Detect which cell encompasses the target text, then output its (x, y) center coordinate. 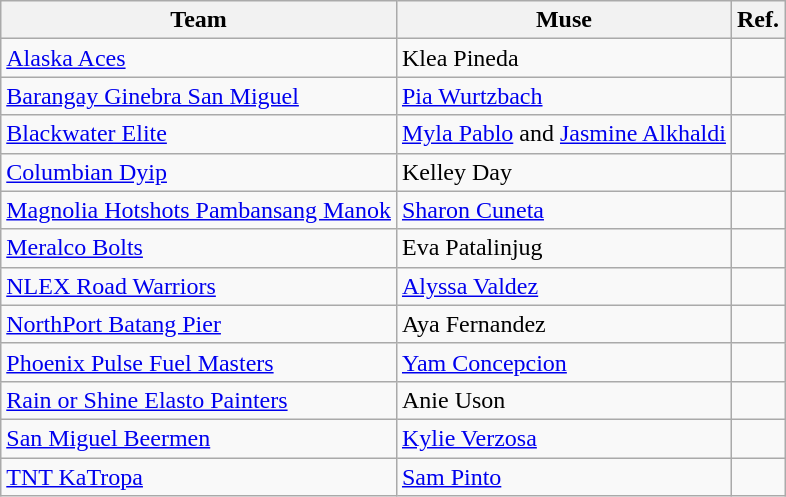
Columbian Dyip (199, 172)
Meralco Bolts (199, 248)
Sharon Cuneta (564, 210)
Sam Pinto (564, 477)
Barangay Ginebra San Miguel (199, 96)
Eva Patalinjug (564, 248)
Anie Uson (564, 400)
Ref. (758, 20)
Muse (564, 20)
Alyssa Valdez (564, 286)
Kylie Verzosa (564, 438)
TNT KaTropa (199, 477)
Klea Pineda (564, 58)
Alaska Aces (199, 58)
Myla Pablo and Jasmine Alkhaldi (564, 134)
Team (199, 20)
NorthPort Batang Pier (199, 324)
Pia Wurtzbach (564, 96)
San Miguel Beermen (199, 438)
Phoenix Pulse Fuel Masters (199, 362)
Aya Fernandez (564, 324)
Yam Concepcion (564, 362)
Rain or Shine Elasto Painters (199, 400)
NLEX Road Warriors (199, 286)
Kelley Day (564, 172)
Blackwater Elite (199, 134)
Magnolia Hotshots Pambansang Manok (199, 210)
